Return [X, Y] of the center of cell containing provided text 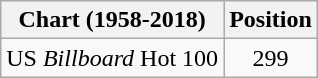
Chart (1958-2018) [112, 20]
299 [271, 58]
Position [271, 20]
US Billboard Hot 100 [112, 58]
